Capture the cell that displays the provided text and extract its [x, y] central coordinate. 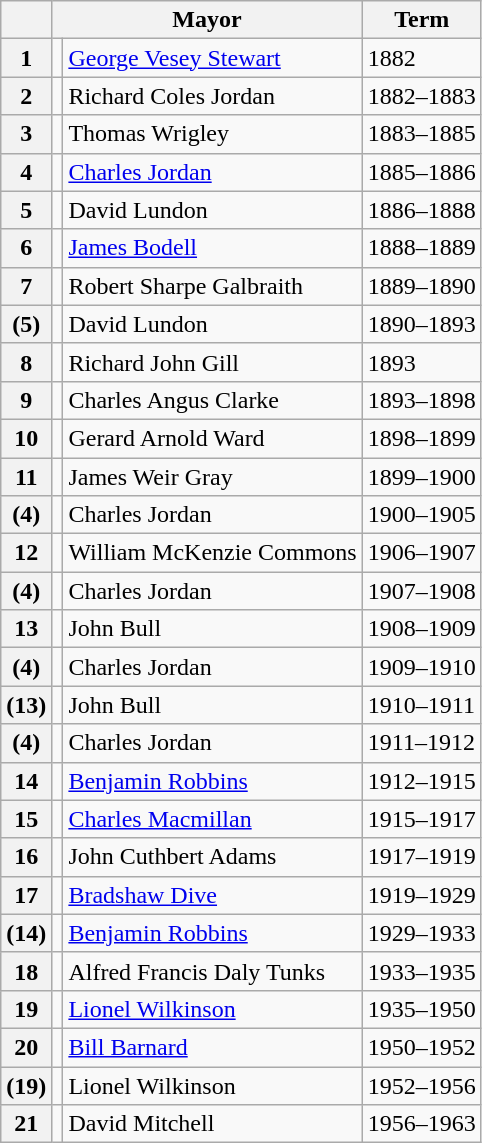
1890–1893 [422, 324]
Term [422, 20]
3 [26, 134]
Richard Coles Jordan [212, 96]
Alfred Francis Daly Tunks [212, 971]
1883–1885 [422, 134]
Gerard Arnold Ward [212, 438]
James Bodell [212, 248]
13 [26, 629]
1885–1886 [422, 172]
1909–1910 [422, 667]
1912–1915 [422, 781]
1911–1912 [422, 743]
1935–1950 [422, 1009]
1956–1963 [422, 1124]
9 [26, 400]
19 [26, 1009]
12 [26, 553]
1906–1907 [422, 553]
1917–1919 [422, 857]
(13) [26, 705]
21 [26, 1124]
1882–1883 [422, 96]
Mayor [207, 20]
8 [26, 362]
John Cuthbert Adams [212, 857]
4 [26, 172]
1900–1905 [422, 515]
(5) [26, 324]
1893–1898 [422, 400]
20 [26, 1047]
James Weir Gray [212, 477]
1950–1952 [422, 1047]
1910–1911 [422, 705]
6 [26, 248]
1915–1917 [422, 819]
1888–1889 [422, 248]
(14) [26, 933]
1886–1888 [422, 210]
Bill Barnard [212, 1047]
1899–1900 [422, 477]
16 [26, 857]
1889–1890 [422, 286]
10 [26, 438]
14 [26, 781]
Charles Angus Clarke [212, 400]
1908–1909 [422, 629]
2 [26, 96]
1893 [422, 362]
Charles Macmillan [212, 819]
7 [26, 286]
1882 [422, 58]
William McKenzie Commons [212, 553]
17 [26, 895]
18 [26, 971]
1 [26, 58]
Richard John Gill [212, 362]
1929–1933 [422, 933]
1919–1929 [422, 895]
15 [26, 819]
George Vesey Stewart [212, 58]
Robert Sharpe Galbraith [212, 286]
Thomas Wrigley [212, 134]
5 [26, 210]
(19) [26, 1085]
1898–1899 [422, 438]
11 [26, 477]
1907–1908 [422, 591]
1933–1935 [422, 971]
1952–1956 [422, 1085]
Bradshaw Dive [212, 895]
David Mitchell [212, 1124]
